Identify which cell holds the provided text, then report its (x, y) central coordinate. 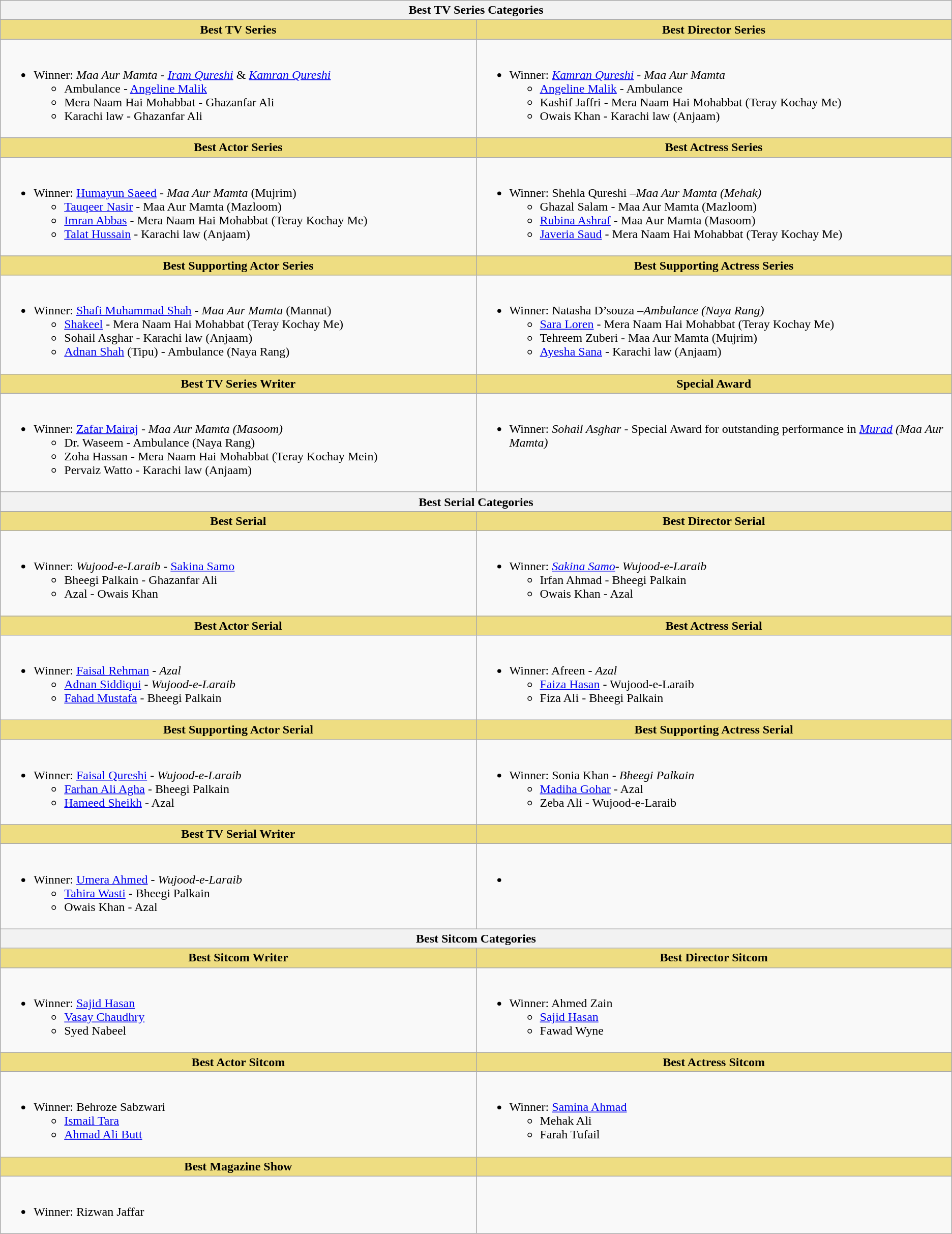
Winner: Afreen - AzalFaiza Hasan - Wujood-e-LaraibFiza Ali - Bheegi Palkain (714, 678)
Best Supporting Actress Series (714, 266)
Best Sitcom Writer (238, 958)
Winner: Sonia Khan - Bheegi PalkainMadiha Gohar - AzalZeba Ali - Wujood-e-Laraib (714, 782)
Best Supporting Actor Serial (238, 730)
Winner: Faisal Rehman - AzalAdnan Siddiqui - Wujood-e-LaraibFahad Mustafa - Bheegi Palkain (238, 678)
Best Supporting Actor Series (238, 266)
Best TV Series Writer (238, 384)
Winner: Umera Ahmed - Wujood-e-LaraibTahira Wasti - Bheegi PalkainOwais Khan - Azal (238, 886)
Best Actress Sitcom (714, 1062)
Winner: Samina AhmadMehak AliFarah Tufail (714, 1114)
Winner: Faisal Qureshi - Wujood-e-LaraibFarhan Ali Agha - Bheegi PalkainHameed Sheikh - Azal (238, 782)
Best Actress Serial (714, 625)
Best Director Sitcom (714, 958)
Best Actor Series (238, 148)
Winner: Wujood-e-Laraib - Sakina SamoBheegi Palkain - Ghazanfar AliAzal - Owais Khan (238, 573)
Best Supporting Actress Serial (714, 730)
Best TV Serial Writer (238, 834)
Winner: Ahmed ZainSajid HasanFawad Wyne (714, 1010)
Best TV Series Categories (476, 10)
Best Magazine Show (238, 1166)
Best Director Serial (714, 521)
Winner: Behroze SabzwariIsmail TaraAhmad Ali Butt (238, 1114)
Winner: Maa Aur Mamta - Iram Qureshi & Kamran QureshiAmbulance - Angeline MalikMera Naam Hai Mohabbat - Ghazanfar AliKarachi law - Ghazanfar Ali (238, 89)
Winner: Rizwan Jaffar (238, 1204)
Winner: Sakina Samo- Wujood-e-LaraibIrfan Ahmad - Bheegi PalkainOwais Khan - Azal (714, 573)
Special Award (714, 384)
Best Actor Sitcom (238, 1062)
Best Sitcom Categories (476, 938)
Best Director Series (714, 30)
Best Serial (238, 521)
Best Actress Series (714, 148)
Winner: Sajid HasanVasay ChaudhrySyed Nabeel (238, 1010)
Best Actor Serial (238, 625)
Best Serial Categories (476, 502)
Best TV Series (238, 30)
Winner: Sohail Asghar - Special Award for outstanding performance in Murad (Maa Aur Mamta) (714, 443)
